Find where the given text appears and provide that cell's center as [x, y] coordinate. 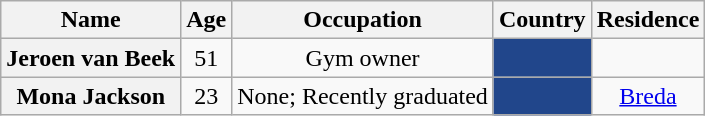
51 [206, 58]
Name [91, 20]
Residence [648, 20]
Mona Jackson [91, 96]
Jeroen van Beek [91, 58]
Gym owner [363, 58]
Country [542, 20]
Occupation [363, 20]
Breda [648, 96]
None; Recently graduated [363, 96]
23 [206, 96]
Age [206, 20]
